Provide the [X, Y] coordinate of the cell's center where the given text is located.  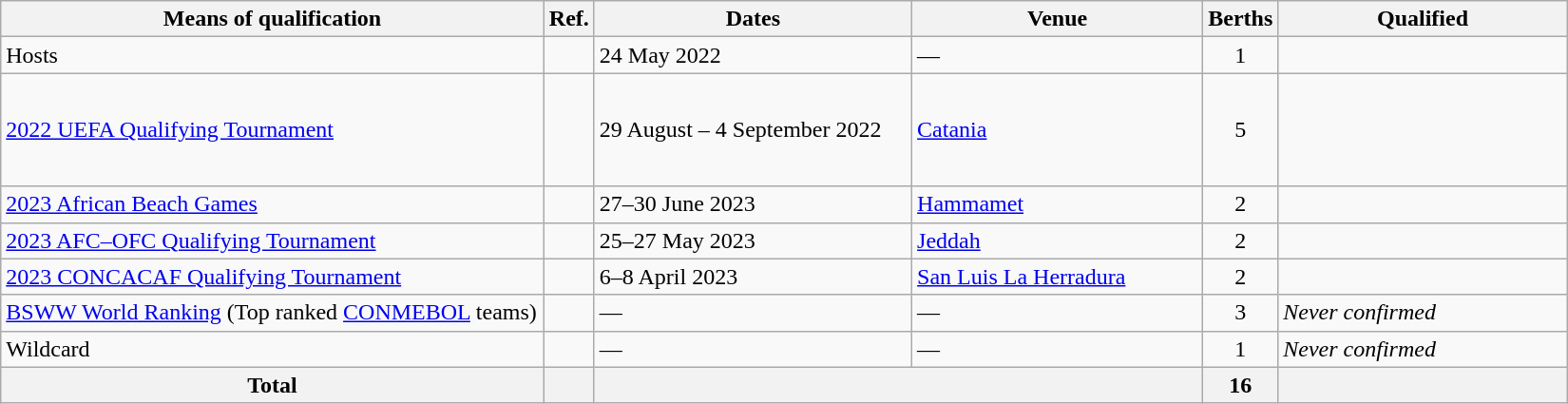
25–27 May 2023 [753, 240]
2023 African Beach Games [273, 204]
Jeddah [1058, 240]
BSWW World Ranking (Top ranked CONMEBOL teams) [273, 313]
5 [1241, 129]
29 August – 4 September 2022 [753, 129]
San Luis La Herradura [1058, 277]
24 May 2022 [753, 55]
2023 CONCACAF Qualifying Tournament [273, 277]
Berths [1241, 19]
6–8 April 2023 [753, 277]
Means of qualification [273, 19]
Hammamet [1058, 204]
2023 AFC–OFC Qualifying Tournament [273, 240]
Total [273, 385]
Wildcard [273, 349]
3 [1241, 313]
Catania [1058, 129]
Hosts [273, 55]
27–30 June 2023 [753, 204]
Qualified [1423, 19]
Venue [1058, 19]
Ref. [568, 19]
16 [1241, 385]
2022 UEFA Qualifying Tournament [273, 129]
Dates [753, 19]
